From the cell containing the given text, extract its center point as [x, y] coordinate. 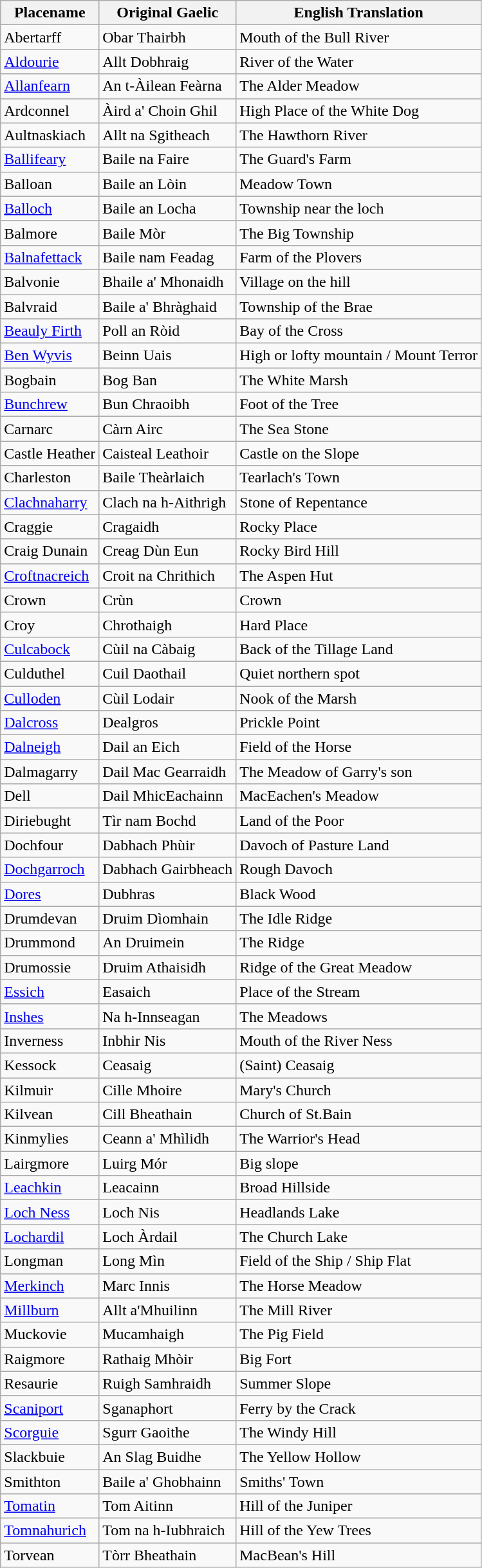
Dalcross [50, 723]
Dochfour [50, 845]
Cragaidh [167, 527]
Field of the Horse [359, 747]
Carnarc [50, 429]
Muckovie [50, 1335]
Original Gaelic [167, 13]
Place of the Stream [359, 992]
Loch Àrdail [167, 1237]
Rocky Place [359, 527]
Church of St.Bain [359, 1115]
Mouth of the River Ness [359, 1041]
Easaich [167, 992]
Black Wood [359, 894]
Càrn Airc [167, 429]
Ceann a' Mhìlidh [167, 1139]
Diriebught [50, 821]
Dail Mac Gearraidh [167, 772]
Dail an Eich [167, 747]
Mary's Church [359, 1090]
Craig Dunain [50, 551]
Sganaphort [167, 1408]
Dubhras [167, 894]
Kessock [50, 1065]
Quiet northern spot [359, 673]
Cuil Daothail [167, 673]
(Saint) Ceasaig [359, 1065]
Big slope [359, 1163]
High or lofty mountain / Mount Terror [359, 356]
Ferry by the Crack [359, 1408]
Beauly Firth [50, 331]
Allt a'Mhuilinn [167, 1310]
Farm of the Plovers [359, 257]
Allt Dobhraig [167, 62]
River of the Water [359, 62]
Mouth of the Bull River [359, 37]
An Slag Buidhe [167, 1457]
Culduthel [50, 673]
Tomnahurich [50, 1531]
Inbhir Nis [167, 1041]
Sgurr Gaoithe [167, 1432]
Meadow Town [359, 184]
Mucamhaigh [167, 1335]
Big Fort [359, 1359]
Torvean [50, 1555]
An Druimein [167, 943]
Tom Aitinn [167, 1506]
Dell [50, 796]
Inverness [50, 1041]
Summer Slope [359, 1383]
Balmore [50, 233]
Tearlach's Town [359, 478]
Luirg Mór [167, 1163]
Ceasaig [167, 1065]
Ruigh Samhraidh [167, 1383]
MacEachen's Meadow [359, 796]
Drumossie [50, 967]
Creag Dùn Eun [167, 551]
The Hawthorn River [359, 135]
Ardconnel [50, 111]
Aultnaskiach [50, 135]
Na h-Innseagan [167, 1016]
The Big Township [359, 233]
Balloan [50, 184]
The Idle Ridge [359, 918]
Kilvean [50, 1115]
Bunchrew [50, 405]
Placename [50, 13]
Tìr nam Bochd [167, 821]
Land of the Poor [359, 821]
The Mill River [359, 1310]
Charleston [50, 478]
Baile a' Ghobhainn [167, 1481]
The Pig Field [359, 1335]
Hard Place [359, 624]
Broad Hillside [359, 1188]
Slackbuie [50, 1457]
Croftnacreich [50, 576]
Dalneigh [50, 747]
Baile Mòr [167, 233]
Smithton [50, 1481]
Loch Ness [50, 1212]
Balloch [50, 208]
The Aspen Hut [359, 576]
Chrothaigh [167, 624]
Baile nam Feadag [167, 257]
Ballifeary [50, 160]
Prickle Point [359, 723]
Cùil na Càbaig [167, 649]
Merkinch [50, 1286]
Allanfearn [50, 86]
The Horse Meadow [359, 1286]
Baile a' Bhràghaid [167, 307]
MacBean's Hill [359, 1555]
Kinmylies [50, 1139]
Baile Theàrlaich [167, 478]
Drumdevan [50, 918]
Stone of Repentance [359, 502]
Tom na h-Iubhraich [167, 1531]
An t-Àilean Feàrna [167, 86]
Nook of the Marsh [359, 698]
Rough Davoch [359, 870]
Back of the Tillage Land [359, 649]
Inshes [50, 1016]
The Sea Stone [359, 429]
The Meadow of Garry's son [359, 772]
Druim Athaisidh [167, 967]
Balnafettack [50, 257]
Rocky Bird Hill [359, 551]
Dealgros [167, 723]
Essich [50, 992]
The Meadows [359, 1016]
High Place of the White Dog [359, 111]
The Warrior's Head [359, 1139]
Village on the hill [359, 282]
Davoch of Pasture Land [359, 845]
Dail MhicEachainn [167, 796]
Aldourie [50, 62]
Hill of the Juniper [359, 1506]
Rathaig Mhòir [167, 1359]
Drummond [50, 943]
Àird a' Choin Ghil [167, 111]
Castle on the Slope [359, 453]
Abertarff [50, 37]
Baile an Locha [167, 208]
Tomatin [50, 1506]
The Alder Meadow [359, 86]
Dabhach Phùir [167, 845]
Bog Ban [167, 380]
Baile an Lòin [167, 184]
Crùn [167, 600]
The Windy Hill [359, 1432]
Croy [50, 624]
Township near the loch [359, 208]
Leachkin [50, 1188]
Clachnaharry [50, 502]
The Church Lake [359, 1237]
Bhaile a' Mhonaidh [167, 282]
Longman [50, 1261]
Ridge of the Great Meadow [359, 967]
Caisteal Leathoir [167, 453]
Marc Innis [167, 1286]
The Yellow Hollow [359, 1457]
Leacainn [167, 1188]
Ben Wyvis [50, 356]
Raigmore [50, 1359]
Bogbain [50, 380]
Culloden [50, 698]
Allt na Sgitheach [167, 135]
Craggie [50, 527]
Balvraid [50, 307]
The Ridge [359, 943]
Culcabock [50, 649]
Hill of the Yew Trees [359, 1531]
Bun Chraoibh [167, 405]
Scaniport [50, 1408]
The Guard's Farm [359, 160]
Dochgarroch [50, 870]
Foot of the Tree [359, 405]
Poll an Ròid [167, 331]
Long Mìn [167, 1261]
Lochardil [50, 1237]
Tòrr Bheathain [167, 1555]
Baile na Faire [167, 160]
Dores [50, 894]
Resaurie [50, 1383]
Dalmagarry [50, 772]
Clach na h-Aithrigh [167, 502]
Cille Mhoire [167, 1090]
Druim Dìomhain [167, 918]
Croit na Chrithich [167, 576]
Balvonie [50, 282]
Field of the Ship / Ship Flat [359, 1261]
Millburn [50, 1310]
Loch Nis [167, 1212]
Cill Bheathain [167, 1115]
The White Marsh [359, 380]
Cùil Lodair [167, 698]
Lairgmore [50, 1163]
Scorguie [50, 1432]
Castle Heather [50, 453]
Township of the Brae [359, 307]
Bay of the Cross [359, 331]
Smiths' Town [359, 1481]
Beinn Uais [167, 356]
Kilmuir [50, 1090]
Dabhach Gairbheach [167, 870]
English Translation [359, 13]
Headlands Lake [359, 1212]
Obar Thairbh [167, 37]
